Return [X, Y] of the center of cell containing provided text 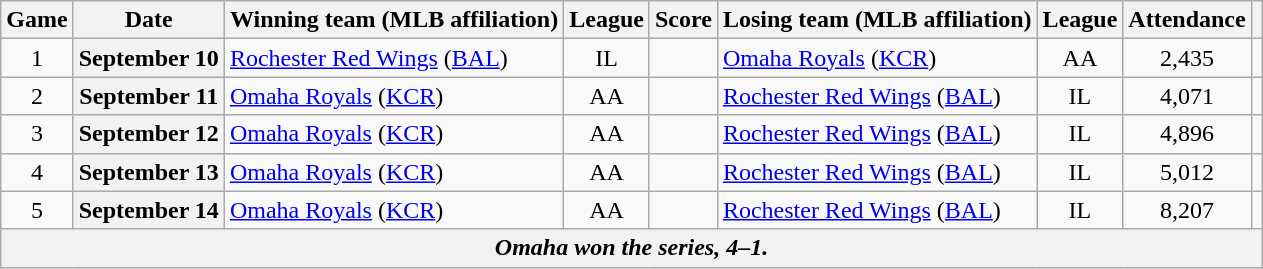
September 13 [148, 172]
4,896 [1187, 134]
Losing team (MLB affiliation) [877, 20]
September 12 [148, 134]
September 10 [148, 58]
September 14 [148, 210]
3 [37, 134]
4,071 [1187, 96]
2,435 [1187, 58]
8,207 [1187, 210]
Game [37, 20]
Winning team (MLB affiliation) [394, 20]
Date [148, 20]
5 [37, 210]
September 11 [148, 96]
4 [37, 172]
Score [683, 20]
Attendance [1187, 20]
5,012 [1187, 172]
2 [37, 96]
Omaha won the series, 4–1. [632, 248]
1 [37, 58]
